Pinpoint the cell where the given text exists, returning its [x, y] midpoint coordinate. 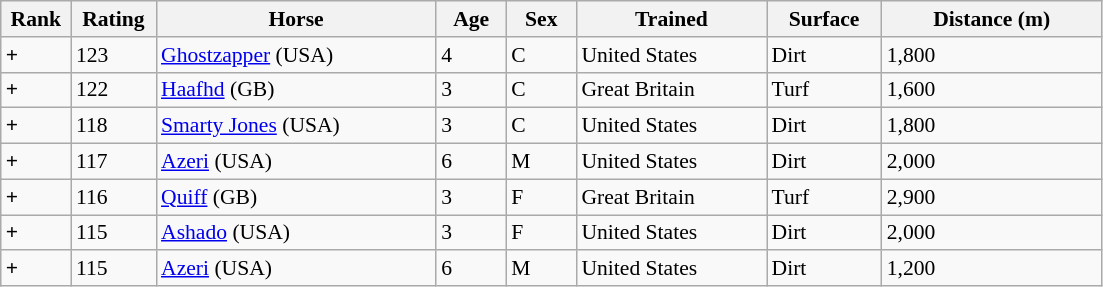
1,600 [992, 90]
Smarty Jones (USA) [296, 126]
118 [114, 126]
Ghostzapper (USA) [296, 55]
Trained [671, 19]
Distance (m) [992, 19]
Surface [824, 19]
122 [114, 90]
Quiff (GB) [296, 197]
117 [114, 162]
2,900 [992, 197]
Rank [36, 19]
Age [471, 19]
Rating [114, 19]
4 [471, 55]
116 [114, 197]
123 [114, 55]
Horse [296, 19]
1,200 [992, 269]
Sex [541, 19]
Ashado (USA) [296, 233]
Haafhd (GB) [296, 90]
